Find where the given text appears and provide that cell's center as (x, y) coordinate. 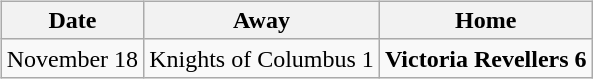
Home (486, 20)
Victoria Revellers 6 (486, 58)
Date (72, 20)
Away (262, 20)
Knights of Columbus 1 (262, 58)
November 18 (72, 58)
